Return (X, Y) of the center of cell containing provided text 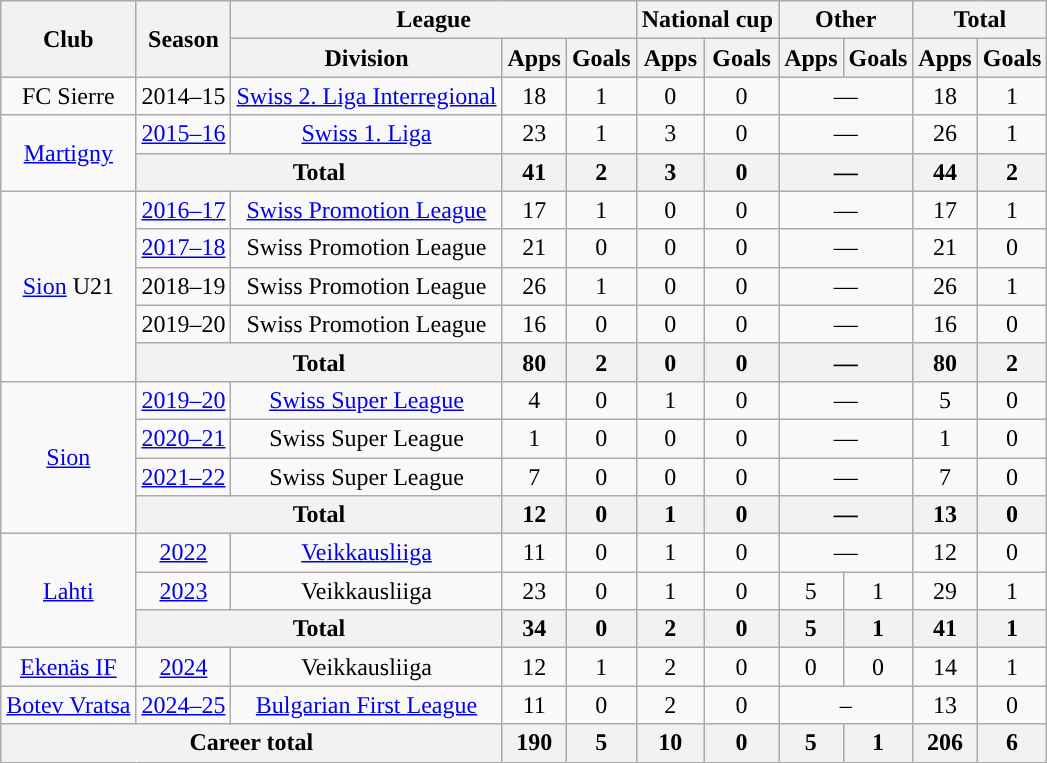
– (846, 705)
2023 (184, 591)
Swiss 2. Liga Interregional (366, 96)
34 (534, 629)
Sion U21 (68, 286)
Ekenäs IF (68, 667)
2021–22 (184, 477)
FC Sierre (68, 96)
Bulgarian First League (366, 705)
4 (534, 400)
Other (846, 20)
10 (670, 743)
14 (945, 667)
2024–25 (184, 705)
44 (945, 172)
2022 (184, 553)
Career total (252, 743)
Lahti (68, 591)
League (434, 20)
2016–17 (184, 210)
Swiss 1. Liga (366, 134)
2017–18 (184, 248)
Division (366, 58)
2024 (184, 667)
29 (945, 591)
National cup (707, 20)
Martigny (68, 153)
2018–19 (184, 286)
6 (1012, 743)
2014–15 (184, 96)
190 (534, 743)
Season (184, 39)
206 (945, 743)
Botev Vratsa (68, 705)
Sion (68, 457)
Club (68, 39)
2015–16 (184, 134)
2020–21 (184, 438)
